From the cell containing the given text, extract its center point as [x, y] coordinate. 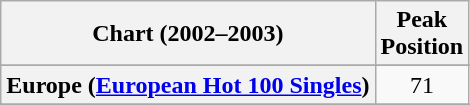
71 [422, 85]
Europe (European Hot 100 Singles) [188, 85]
PeakPosition [422, 34]
Chart (2002–2003) [188, 34]
